Locate the cell with the specified text and output its (x, y) center coordinate. 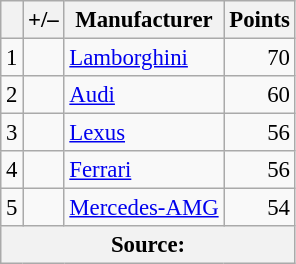
Lamborghini (144, 58)
Lexus (144, 133)
Manufacturer (144, 20)
Ferrari (144, 170)
Source: (148, 245)
70 (260, 58)
60 (260, 95)
Audi (144, 95)
2 (12, 95)
4 (12, 170)
3 (12, 133)
Points (260, 20)
1 (12, 58)
+/– (44, 20)
Mercedes-AMG (144, 208)
54 (260, 208)
5 (12, 208)
